Scan for the cell matching the given text and deliver its [X, Y] coordinate at center. 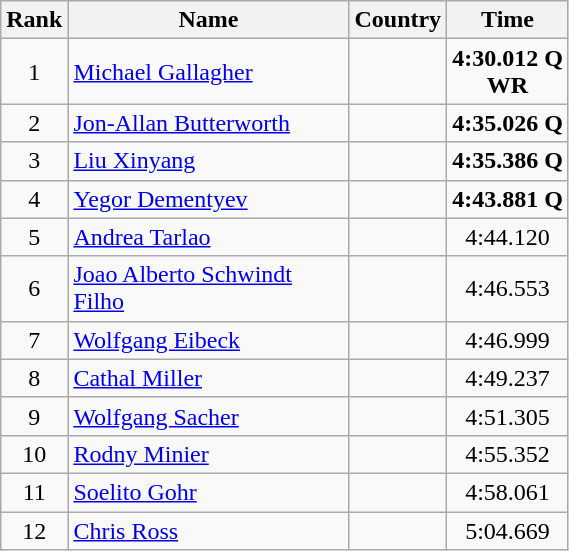
Wolfgang Eibeck [208, 340]
4:46.999 [508, 340]
2 [34, 123]
Andrea Tarlao [208, 237]
4:30.012 Q WR [508, 72]
Country [398, 20]
4:55.352 [508, 454]
Joao Alberto Schwindt Filho [208, 288]
4:35.386 Q [508, 161]
Jon-Allan Butterworth [208, 123]
4:51.305 [508, 416]
Time [508, 20]
8 [34, 378]
Yegor Dementyev [208, 199]
4:58.061 [508, 492]
Rodny Minier [208, 454]
Name [208, 20]
3 [34, 161]
Liu Xinyang [208, 161]
Wolfgang Sacher [208, 416]
4:46.553 [508, 288]
1 [34, 72]
4 [34, 199]
Michael Gallagher [208, 72]
Rank [34, 20]
4:44.120 [508, 237]
6 [34, 288]
5 [34, 237]
7 [34, 340]
4:49.237 [508, 378]
5:04.669 [508, 531]
9 [34, 416]
12 [34, 531]
4:35.026 Q [508, 123]
4:43.881 Q [508, 199]
Chris Ross [208, 531]
10 [34, 454]
11 [34, 492]
Cathal Miller [208, 378]
Soelito Gohr [208, 492]
